Find where the given text appears and provide that cell's center as (X, Y) coordinate. 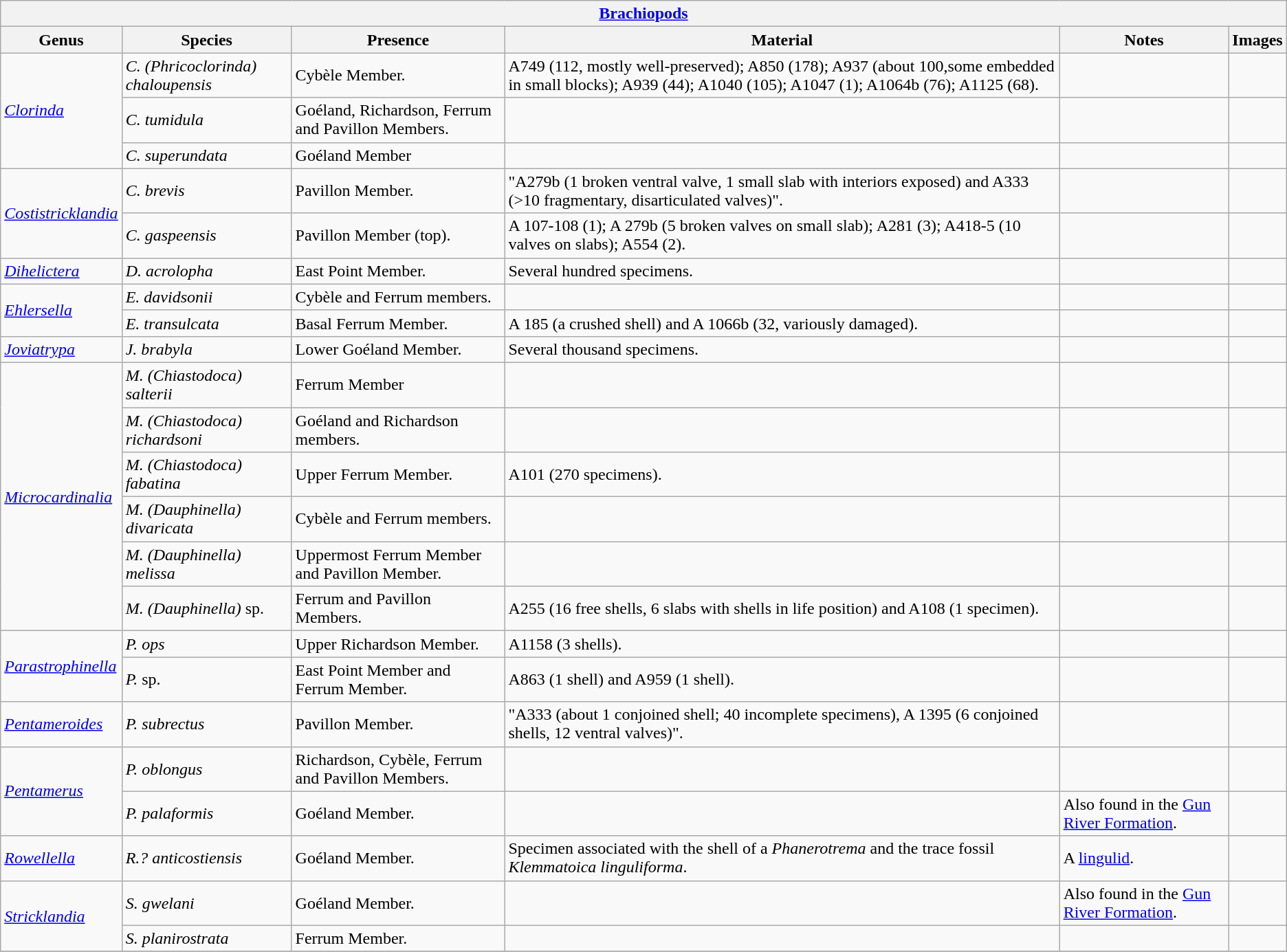
A101 (270 specimens). (782, 474)
S. planirostrata (206, 938)
A863 (1 shell) and A959 (1 shell). (782, 679)
Microcardinalia (61, 496)
Joviatrypa (61, 349)
Stricklandia (61, 916)
A255 (16 free shells, 6 slabs with shells in life position) and A108 (1 specimen). (782, 609)
Upper Richardson Member. (398, 644)
Cybèle Member. (398, 76)
Ferrum Member (398, 385)
Clorinda (61, 111)
R.? anticostiensis (206, 858)
Richardson, Cybèle, Ferrum and Pavillon Members. (398, 768)
C. superundata (206, 155)
J. brabyla (206, 349)
Specimen associated with the shell of a Phanerotrema and the trace fossil Klemmatoica linguliforma. (782, 858)
P. oblongus (206, 768)
Parastrophinella (61, 667)
"A333 (about 1 conjoined shell; 40 incomplete specimens), A 1395 (6 conjoined shells, 12 ventral valves)". (782, 724)
Pavillon Member (top). (398, 235)
C. gaspeensis (206, 235)
E. transulcata (206, 323)
Notes (1144, 40)
A1158 (3 shells). (782, 644)
"A279b (1 broken ventral valve, 1 small slab with interiors exposed) and A333 (>10 fragmentary, disarticulated valves)". (782, 191)
Several thousand specimens. (782, 349)
Ferrum and Pavillon Members. (398, 609)
Several hundred specimens. (782, 271)
Costistricklandia (61, 213)
Rowellella (61, 858)
Images (1257, 40)
Species (206, 40)
Pentameroides (61, 724)
East Point Member and Ferrum Member. (398, 679)
Pentamerus (61, 791)
Dihelictera (61, 271)
M. (Chiastodoca) fabatina (206, 474)
Brachiopods (643, 14)
A lingulid. (1144, 858)
East Point Member. (398, 271)
Goéland Member (398, 155)
Uppermost Ferrum Member and Pavillon Member. (398, 564)
M. (Dauphinella) sp. (206, 609)
S. gwelani (206, 903)
Ferrum Member. (398, 938)
C. brevis (206, 191)
M. (Chiastodoca) richardsoni (206, 429)
Goéland and Richardson members. (398, 429)
E. davidsonii (206, 297)
A 107-108 (1); A 279b (5 broken valves on small slab); A281 (3); A418-5 (10 valves on slabs); A554 (2). (782, 235)
P. palaformis (206, 814)
M. (Chiastodoca) salterii (206, 385)
M. (Dauphinella) divaricata (206, 520)
Lower Goéland Member. (398, 349)
P. sp. (206, 679)
D. acrolopha (206, 271)
Genus (61, 40)
Upper Ferrum Member. (398, 474)
Goéland, Richardson, Ferrum and Pavillon Members. (398, 120)
M. (Dauphinella) melissa (206, 564)
Presence (398, 40)
Material (782, 40)
C. (Phricoclorinda) chaloupensis (206, 76)
Ehlersella (61, 310)
A 185 (a crushed shell) and A 1066b (32, variously damaged). (782, 323)
C. tumidula (206, 120)
Basal Ferrum Member. (398, 323)
P. subrectus (206, 724)
P. ops (206, 644)
